Output the (X, Y) coordinate of the center of the cell containing the given text.  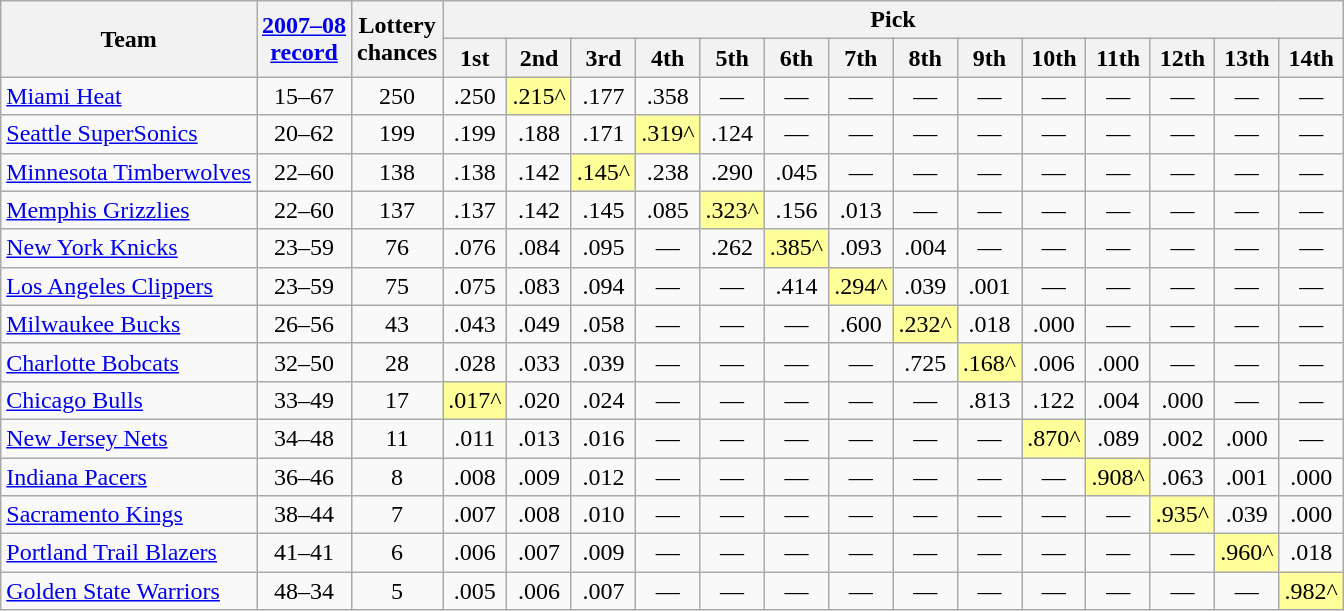
.093 (861, 248)
17 (398, 400)
.358 (668, 96)
6th (796, 58)
.002 (1182, 438)
New Jersey Nets (129, 438)
.145 (603, 210)
.137 (475, 210)
Charlotte Bobcats (129, 362)
.043 (475, 324)
.011 (475, 438)
76 (398, 248)
43 (398, 324)
.089 (1118, 438)
Memphis Grizzlies (129, 210)
.020 (539, 400)
.005 (475, 591)
.122 (1054, 400)
Milwaukee Bucks (129, 324)
32–50 (304, 362)
2007–08 record (304, 39)
12th (1182, 58)
Miami Heat (129, 96)
14th (1311, 58)
.319^ (668, 134)
28 (398, 362)
1st (475, 58)
.063 (1182, 477)
.049 (539, 324)
26–56 (304, 324)
3rd (603, 58)
.017^ (475, 400)
.168^ (989, 362)
8th (925, 58)
.045 (796, 172)
Seattle SuperSonics (129, 134)
34–48 (304, 438)
250 (398, 96)
5 (398, 591)
2nd (539, 58)
7 (398, 515)
Portland Trail Blazers (129, 553)
.058 (603, 324)
.935^ (1182, 515)
.177 (603, 96)
9th (989, 58)
6 (398, 553)
.084 (539, 248)
.232^ (925, 324)
.250 (475, 96)
41–41 (304, 553)
13th (1247, 58)
137 (398, 210)
.238 (668, 172)
20–62 (304, 134)
.094 (603, 286)
Pick (894, 20)
.215^ (539, 96)
.076 (475, 248)
38–44 (304, 515)
Lottery chances (398, 39)
.870^ (1054, 438)
.016 (603, 438)
4th (668, 58)
.075 (475, 286)
.294^ (861, 286)
7th (861, 58)
.033 (539, 362)
11th (1118, 58)
36–46 (304, 477)
.012 (603, 477)
New York Knicks (129, 248)
.982^ (1311, 591)
.085 (668, 210)
Los Angeles Clippers (129, 286)
.171 (603, 134)
33–49 (304, 400)
.124 (732, 134)
15–67 (304, 96)
Golden State Warriors (129, 591)
138 (398, 172)
10th (1054, 58)
.600 (861, 324)
.725 (925, 362)
.145^ (603, 172)
.385^ (796, 248)
.024 (603, 400)
.095 (603, 248)
75 (398, 286)
Chicago Bulls (129, 400)
.083 (539, 286)
.138 (475, 172)
199 (398, 134)
Sacramento Kings (129, 515)
.262 (732, 248)
Minnesota Timberwolves (129, 172)
Indiana Pacers (129, 477)
5th (732, 58)
.813 (989, 400)
11 (398, 438)
8 (398, 477)
.960^ (1247, 553)
48–34 (304, 591)
.010 (603, 515)
.188 (539, 134)
.908^ (1118, 477)
.156 (796, 210)
.414 (796, 286)
.199 (475, 134)
Team (129, 39)
.323^ (732, 210)
.028 (475, 362)
.290 (732, 172)
